Locate the cell with the specified text and output its (x, y) center coordinate. 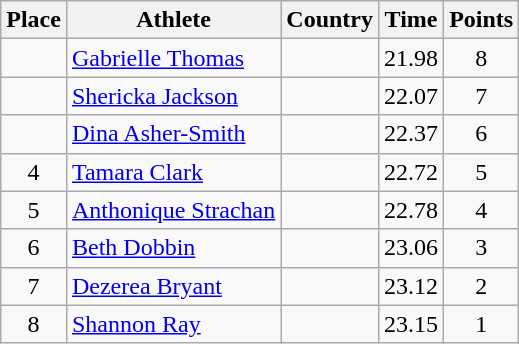
23.15 (412, 324)
Shericka Jackson (173, 96)
1 (482, 324)
Place (34, 20)
23.12 (412, 286)
23.06 (412, 248)
Anthonique Strachan (173, 210)
Gabrielle Thomas (173, 58)
Tamara Clark (173, 172)
Dina Asher-Smith (173, 134)
Points (482, 20)
22.72 (412, 172)
22.78 (412, 210)
22.07 (412, 96)
Athlete (173, 20)
Dezerea Bryant (173, 286)
Time (412, 20)
21.98 (412, 58)
22.37 (412, 134)
Shannon Ray (173, 324)
Beth Dobbin (173, 248)
Country (330, 20)
2 (482, 286)
3 (482, 248)
